Provide the [x, y] coordinate of the cell's center where the given text is located.  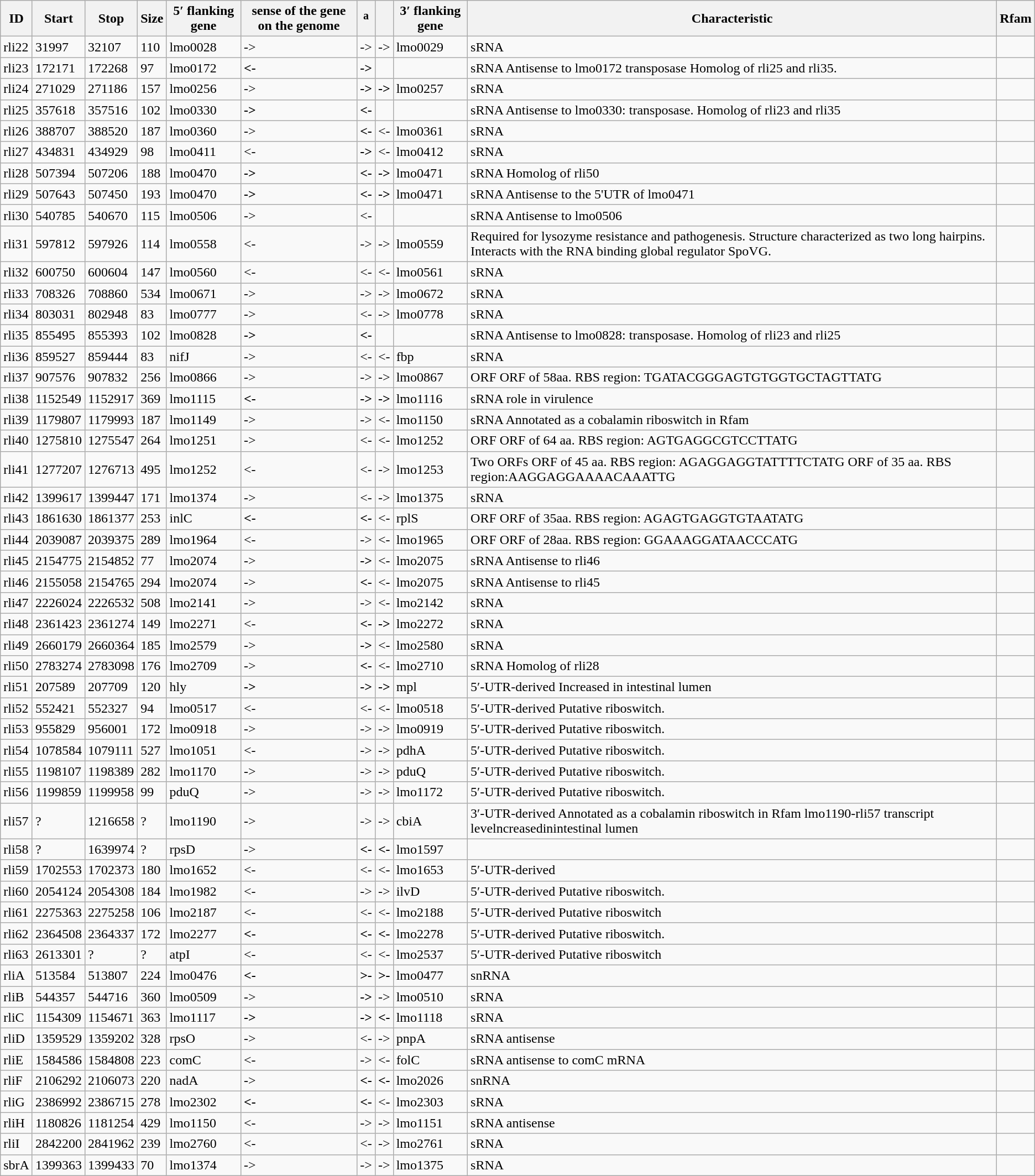
ORF ORF of 28aa. RBS region: GGAAAGGATAACCCATG [732, 540]
1078584 [59, 750]
rli23 [17, 68]
907576 [59, 378]
363 [152, 1018]
rli56 [17, 792]
rli25 [17, 110]
rliA [17, 975]
rli27 [17, 152]
atpI [203, 954]
1198389 [112, 771]
2660364 [112, 645]
lmo1116 [430, 399]
172171 [59, 68]
lmo0412 [430, 152]
lmo0560 [203, 272]
149 [152, 624]
2154765 [112, 582]
lmo0867 [430, 378]
lmo2580 [430, 645]
1276713 [112, 469]
94 [152, 708]
rli45 [17, 561]
lmo2188 [430, 912]
lmo1149 [203, 420]
114 [152, 243]
907832 [112, 378]
lmo0477 [430, 975]
lmo2760 [203, 1144]
2106292 [59, 1081]
1275547 [112, 441]
Characteristic [732, 19]
495 [152, 469]
lmo1115 [203, 399]
ID [17, 19]
lmo0028 [203, 47]
2364508 [59, 933]
1584808 [112, 1060]
507450 [112, 194]
rli28 [17, 173]
434831 [59, 152]
Rfam [1016, 19]
1179807 [59, 420]
lmo0029 [430, 47]
2154775 [59, 561]
lmo1964 [203, 540]
rli62 [17, 933]
803031 [59, 315]
5′-UTR-derived [732, 870]
rliD [17, 1039]
rli34 [17, 315]
rli41 [17, 469]
lmo0518 [430, 708]
rli24 [17, 89]
434929 [112, 152]
507394 [59, 173]
1199958 [112, 792]
115 [152, 215]
552327 [112, 708]
1154671 [112, 1018]
527 [152, 750]
lmo0777 [203, 315]
31997 [59, 47]
hly [203, 687]
rli29 [17, 194]
294 [152, 582]
600604 [112, 272]
278 [152, 1102]
rliC [17, 1018]
lmo0828 [203, 336]
lmo0361 [430, 131]
lmo0360 [203, 131]
lmo1982 [203, 891]
lmo0510 [430, 997]
lmo0559 [430, 243]
rli55 [17, 771]
rli30 [17, 215]
lmo0671 [203, 294]
2841962 [112, 1144]
2275258 [112, 912]
lmo0509 [203, 997]
rli32 [17, 272]
5′ flanking gene [203, 19]
sbrA [17, 1165]
rli36 [17, 357]
lmo2141 [203, 603]
98 [152, 152]
rliG [17, 1102]
2154852 [112, 561]
lmo2278 [430, 933]
207589 [59, 687]
ORF ORF of 64 aa. RBS region: AGTGAGGCGTCCTTATG [732, 441]
lmo2187 [203, 912]
Two ORFs ORF of 45 aa. RBS region: AGAGGAGGTATTTTCTATG ORF of 35 aa. RBS region:AAGGAGGAAAACAAATTG [732, 469]
lmo2709 [203, 666]
lmo1117 [203, 1018]
1861377 [112, 519]
1359202 [112, 1039]
171 [152, 498]
2106073 [112, 1081]
77 [152, 561]
1702373 [112, 870]
1702553 [59, 870]
lmo1253 [430, 469]
220 [152, 1081]
1180826 [59, 1123]
176 [152, 666]
lmo0330 [203, 110]
388707 [59, 131]
pnpA [430, 1039]
rplS [430, 519]
lmo0778 [430, 315]
inlC [203, 519]
sense of the gene on the genome [299, 19]
357618 [59, 110]
rli48 [17, 624]
2783098 [112, 666]
lmo1151 [430, 1123]
nifJ [203, 357]
lmo0476 [203, 975]
lmo0918 [203, 729]
1399447 [112, 498]
507206 [112, 173]
2842200 [59, 1144]
rli37 [17, 378]
5′-UTR-derived Increased in intestinal lumen [732, 687]
1152917 [112, 399]
508 [152, 603]
lmo2302 [203, 1102]
sRNA Homolog of rli50 [732, 173]
507643 [59, 194]
1277207 [59, 469]
rli22 [17, 47]
1179993 [112, 420]
lmo2303 [430, 1102]
rli63 [17, 954]
2361274 [112, 624]
a [366, 19]
2226532 [112, 603]
172268 [112, 68]
597926 [112, 243]
388520 [112, 131]
rli46 [17, 582]
lmo2271 [203, 624]
lmo1965 [430, 540]
lmo1652 [203, 870]
rli42 [17, 498]
2054308 [112, 891]
99 [152, 792]
2386992 [59, 1102]
cbiA [430, 820]
600750 [59, 272]
lmo0506 [203, 215]
513584 [59, 975]
357516 [112, 110]
70 [152, 1165]
32107 [112, 47]
271029 [59, 89]
mpl [430, 687]
lmo1172 [430, 792]
rli53 [17, 729]
147 [152, 272]
2226024 [59, 603]
1198107 [59, 771]
lmo2761 [430, 1144]
Size [152, 19]
253 [152, 519]
ORF ORF of 58aa. RBS region: TGATACGGGAGTGTGGTGCTAGTTATG [732, 378]
lmo2026 [430, 1081]
lmo0919 [430, 729]
rli50 [17, 666]
sRNA Antisense to rli45 [732, 582]
rli60 [17, 891]
1079111 [112, 750]
rliE [17, 1060]
Stop [112, 19]
sRNA Antisense to lmo0330: transposase. Homolog of rli23 and rli35 [732, 110]
lmo2272 [430, 624]
lmo1051 [203, 750]
256 [152, 378]
264 [152, 441]
sRNA Homolog of rli28 [732, 666]
rli26 [17, 131]
708326 [59, 294]
rli44 [17, 540]
1399363 [59, 1165]
rliI [17, 1144]
544716 [112, 997]
lmo0256 [203, 89]
comC [203, 1060]
597812 [59, 243]
sRNA Annotated as a cobalamin riboswitch in Rfam [732, 420]
859444 [112, 357]
282 [152, 771]
sRNA role in virulence [732, 399]
184 [152, 891]
855393 [112, 336]
rli59 [17, 870]
rliB [17, 997]
rli57 [17, 820]
rli39 [17, 420]
lmo0866 [203, 378]
2783274 [59, 666]
369 [152, 399]
1154309 [59, 1018]
rli31 [17, 243]
rli38 [17, 399]
106 [152, 912]
188 [152, 173]
sRNA Antisense to lmo0828: transposase. Homolog of rli23 and rli25 [732, 336]
rli51 [17, 687]
1584586 [59, 1060]
1639974 [112, 849]
2275363 [59, 912]
185 [152, 645]
1359529 [59, 1039]
2386715 [112, 1102]
nadA [203, 1081]
955829 [59, 729]
rpsO [203, 1039]
859527 [59, 357]
rli54 [17, 750]
lmo0517 [203, 708]
fbp [430, 357]
360 [152, 997]
sRNA Antisense to rli46 [732, 561]
lmo1597 [430, 849]
1199859 [59, 792]
534 [152, 294]
2660179 [59, 645]
1216658 [112, 820]
2155058 [59, 582]
1181254 [112, 1123]
2039087 [59, 540]
180 [152, 870]
544357 [59, 997]
1399617 [59, 498]
rli61 [17, 912]
sRNA Antisense to lmo0172 transposase Homolog of rli25 and rli35. [732, 68]
2054124 [59, 891]
1152549 [59, 399]
289 [152, 540]
lmo1251 [203, 441]
lmo2579 [203, 645]
lmo0561 [430, 272]
lmo0672 [430, 294]
rpsD [203, 849]
956001 [112, 729]
lmo1653 [430, 870]
lmo0172 [203, 68]
271186 [112, 89]
folC [430, 1060]
513807 [112, 975]
207709 [112, 687]
sRNA Antisense to the 5'UTR of lmo0471 [732, 194]
120 [152, 687]
855495 [59, 336]
2613301 [59, 954]
2364337 [112, 933]
1861630 [59, 519]
1399433 [112, 1165]
429 [152, 1123]
lmo0411 [203, 152]
328 [152, 1039]
rli40 [17, 441]
2039375 [112, 540]
lmo0257 [430, 89]
sRNA antisense to comC mRNA [732, 1060]
pdhA [430, 750]
rliF [17, 1081]
lmo1118 [430, 1018]
97 [152, 68]
239 [152, 1144]
lmo2142 [430, 603]
ilvD [430, 891]
lmo1170 [203, 771]
rli58 [17, 849]
rli52 [17, 708]
708860 [112, 294]
lmo1190 [203, 820]
rli49 [17, 645]
110 [152, 47]
3′-UTR-derived Annotated as a cobalamin riboswitch in Rfam lmo1190-rli57 transcript levelncreasedinintestinal lumen [732, 820]
193 [152, 194]
224 [152, 975]
1275810 [59, 441]
rli43 [17, 519]
sRNA Antisense to lmo0506 [732, 215]
540785 [59, 215]
lmo2277 [203, 933]
2361423 [59, 624]
lmo2537 [430, 954]
lmo2710 [430, 666]
ORF ORF of 35aa. RBS region: AGAGTGAGGTGTAATATG [732, 519]
157 [152, 89]
802948 [112, 315]
rli35 [17, 336]
3′ flanking gene [430, 19]
223 [152, 1060]
rliH [17, 1123]
540670 [112, 215]
rli47 [17, 603]
552421 [59, 708]
lmo0558 [203, 243]
rli33 [17, 294]
Start [59, 19]
